Search for the cell housing the specified text and yield its [x, y] center coordinate. 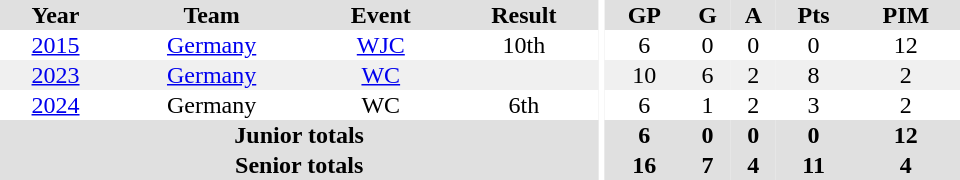
7 [708, 165]
Senior totals [299, 165]
Year [56, 15]
2015 [56, 45]
Event [380, 15]
6th [524, 105]
11 [813, 165]
PIM [906, 15]
G [708, 15]
GP [644, 15]
Junior totals [299, 135]
3 [813, 105]
Pts [813, 15]
1 [708, 105]
Result [524, 15]
2023 [56, 75]
2024 [56, 105]
A [753, 15]
8 [813, 75]
10th [524, 45]
WJC [380, 45]
10 [644, 75]
Team [212, 15]
16 [644, 165]
